Return the (X, Y) coordinate for the center point of the cell that contains the specified text.  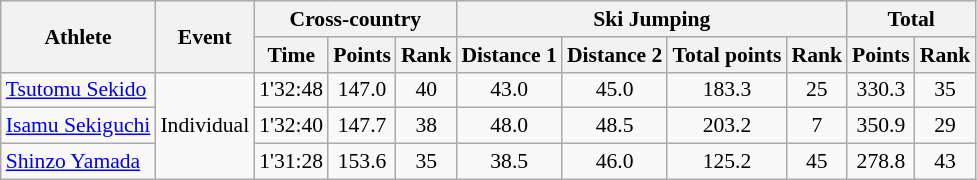
153.6 (362, 162)
45 (818, 162)
25 (818, 90)
1'31:28 (291, 162)
48.5 (614, 126)
Distance 2 (614, 55)
203.2 (726, 126)
7 (818, 126)
330.3 (881, 90)
29 (946, 126)
46.0 (614, 162)
Tsutomu Sekido (78, 90)
Time (291, 55)
Event (204, 36)
278.8 (881, 162)
125.2 (726, 162)
147.0 (362, 90)
147.7 (362, 126)
Total points (726, 55)
1'32:40 (291, 126)
45.0 (614, 90)
38.5 (508, 162)
43 (946, 162)
350.9 (881, 126)
43.0 (508, 90)
Athlete (78, 36)
183.3 (726, 90)
Isamu Sekiguchi (78, 126)
Shinzo Yamada (78, 162)
40 (426, 90)
48.0 (508, 126)
Distance 1 (508, 55)
Ski Jumping (652, 19)
1'32:48 (291, 90)
Cross-country (355, 19)
38 (426, 126)
Individual (204, 126)
Total (911, 19)
